Extract the (X, Y) coordinate from the center of the cell holding the provided text.  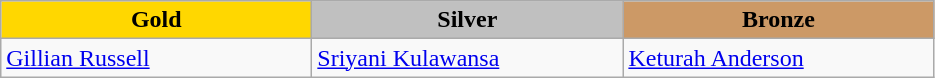
Keturah Anderson (778, 58)
Sriyani Kulawansa (468, 58)
Bronze (778, 20)
Gillian Russell (156, 58)
Silver (468, 20)
Gold (156, 20)
